Detect which cell encompasses the target text, then output its [x, y] center coordinate. 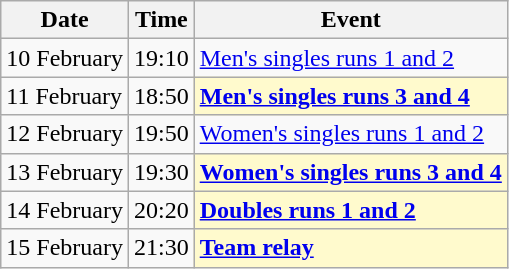
11 February [65, 96]
Event [350, 20]
19:30 [161, 172]
13 February [65, 172]
Men's singles runs 1 and 2 [350, 58]
19:50 [161, 134]
15 February [65, 248]
12 February [65, 134]
21:30 [161, 248]
19:10 [161, 58]
Men's singles runs 3 and 4 [350, 96]
20:20 [161, 210]
Date [65, 20]
Women's singles runs 3 and 4 [350, 172]
10 February [65, 58]
Time [161, 20]
18:50 [161, 96]
Doubles runs 1 and 2 [350, 210]
Team relay [350, 248]
Women's singles runs 1 and 2 [350, 134]
14 February [65, 210]
